Return [X, Y] of the center of cell containing provided text 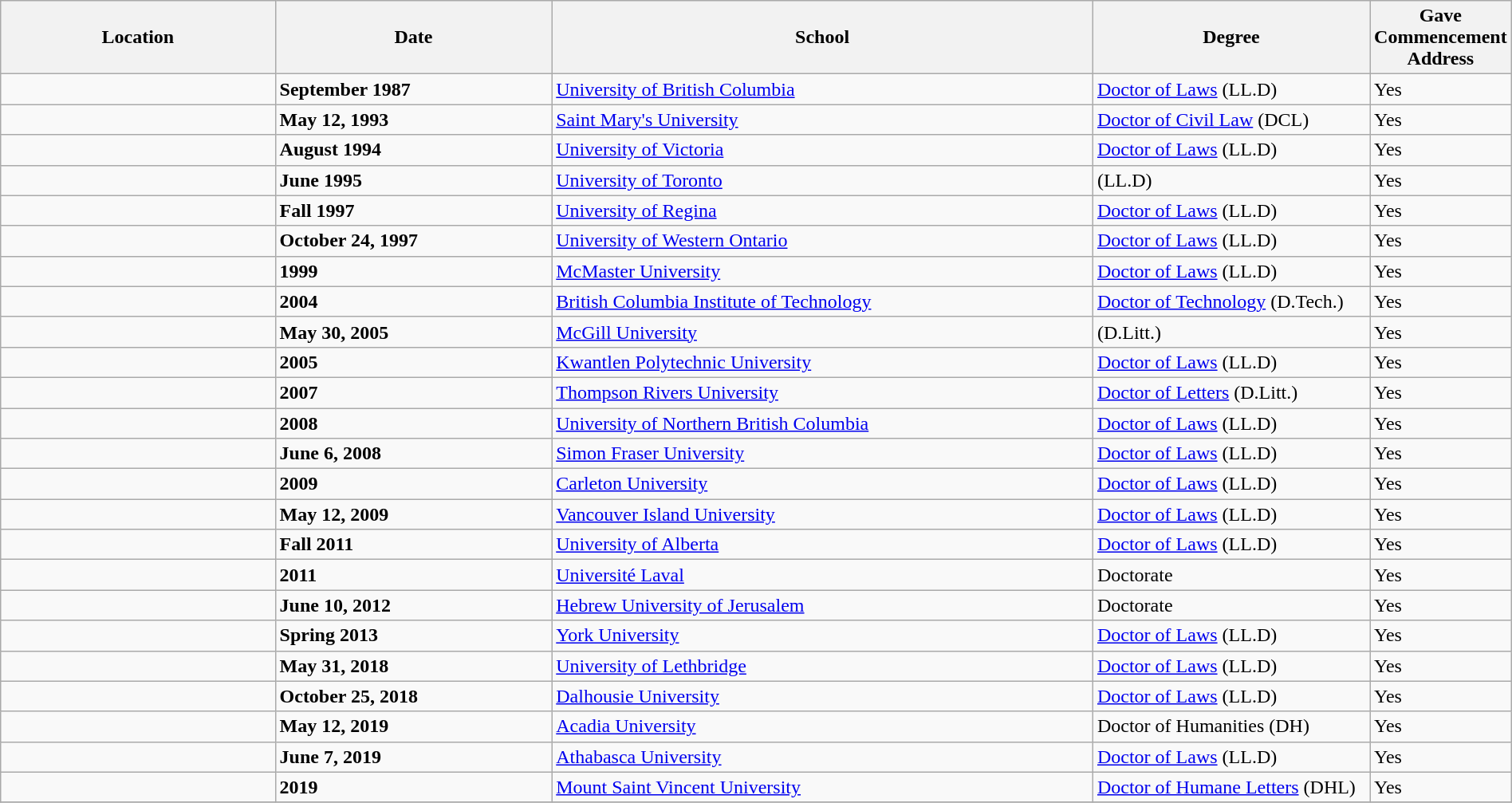
Athabasca University [823, 757]
University of Alberta [823, 545]
Fall 1997 [413, 211]
McGill University [823, 332]
2009 [413, 484]
Mount Saint Vincent University [823, 787]
Spring 2013 [413, 636]
Doctor of Humanities (DH) [1231, 726]
June 1995 [413, 180]
May 31, 2018 [413, 666]
University of British Columbia [823, 89]
2005 [413, 362]
University of Victoria [823, 150]
(LL.D) [1231, 180]
2008 [413, 423]
University of Regina [823, 211]
Doctor of Letters (D.Litt.) [1231, 392]
June 10, 2012 [413, 605]
Location [138, 37]
Date [413, 37]
University of Western Ontario [823, 241]
September 1987 [413, 89]
May 12, 2019 [413, 726]
2004 [413, 301]
June 7, 2019 [413, 757]
University of Northern British Columbia [823, 423]
Degree [1231, 37]
Hebrew University of Jerusalem [823, 605]
May 30, 2005 [413, 332]
McMaster University [823, 271]
Thompson Rivers University [823, 392]
May 12, 1993 [413, 120]
Dalhousie University [823, 696]
October 25, 2018 [413, 696]
2007 [413, 392]
Carleton University [823, 484]
Doctor of Humane Letters (DHL) [1231, 787]
Simon Fraser University [823, 454]
October 24, 1997 [413, 241]
University of Lethbridge [823, 666]
Université Laval [823, 575]
August 1994 [413, 150]
Fall 2011 [413, 545]
2019 [413, 787]
Doctor of Civil Law (DCL) [1231, 120]
1999 [413, 271]
Kwantlen Polytechnic University [823, 362]
Vancouver Island University [823, 514]
British Columbia Institute of Technology [823, 301]
York University [823, 636]
University of Toronto [823, 180]
2011 [413, 575]
May 12, 2009 [413, 514]
(D.Litt.) [1231, 332]
Gave Commencement Address [1441, 37]
June 6, 2008 [413, 454]
Acadia University [823, 726]
Doctor of Technology (D.Tech.) [1231, 301]
Saint Mary's University [823, 120]
School [823, 37]
